Determine the (X, Y) coordinate at the center of the cell enclosing the given text.  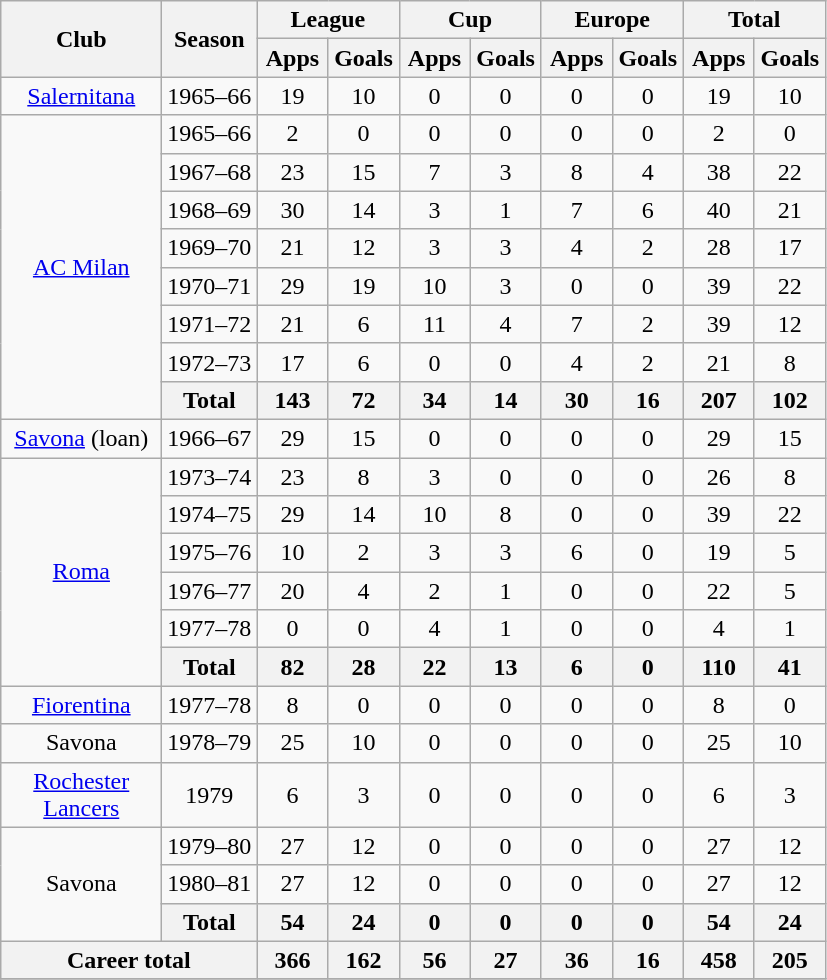
Club (82, 39)
162 (364, 960)
82 (292, 667)
13 (506, 667)
1969–70 (210, 248)
56 (434, 960)
League (328, 20)
Europe (612, 20)
1975–76 (210, 553)
Season (210, 39)
41 (790, 667)
205 (790, 960)
1970–71 (210, 286)
1980–81 (210, 884)
11 (434, 324)
72 (364, 400)
1976–77 (210, 591)
34 (434, 400)
1978–79 (210, 743)
Cup (470, 20)
26 (718, 477)
1979 (210, 794)
36 (576, 960)
207 (718, 400)
40 (718, 210)
1972–73 (210, 362)
110 (718, 667)
1971–72 (210, 324)
1974–75 (210, 515)
Fiorentina (82, 705)
Rochester Lancers (82, 794)
1966–67 (210, 438)
20 (292, 591)
143 (292, 400)
102 (790, 400)
458 (718, 960)
Roma (82, 572)
Salernitana (82, 96)
1979–80 (210, 846)
1973–74 (210, 477)
38 (718, 172)
AC Milan (82, 267)
366 (292, 960)
1968–69 (210, 210)
Career total (129, 960)
1967–68 (210, 172)
Savona (loan) (82, 438)
